Scan for the cell matching the given text and deliver its [x, y] coordinate at center. 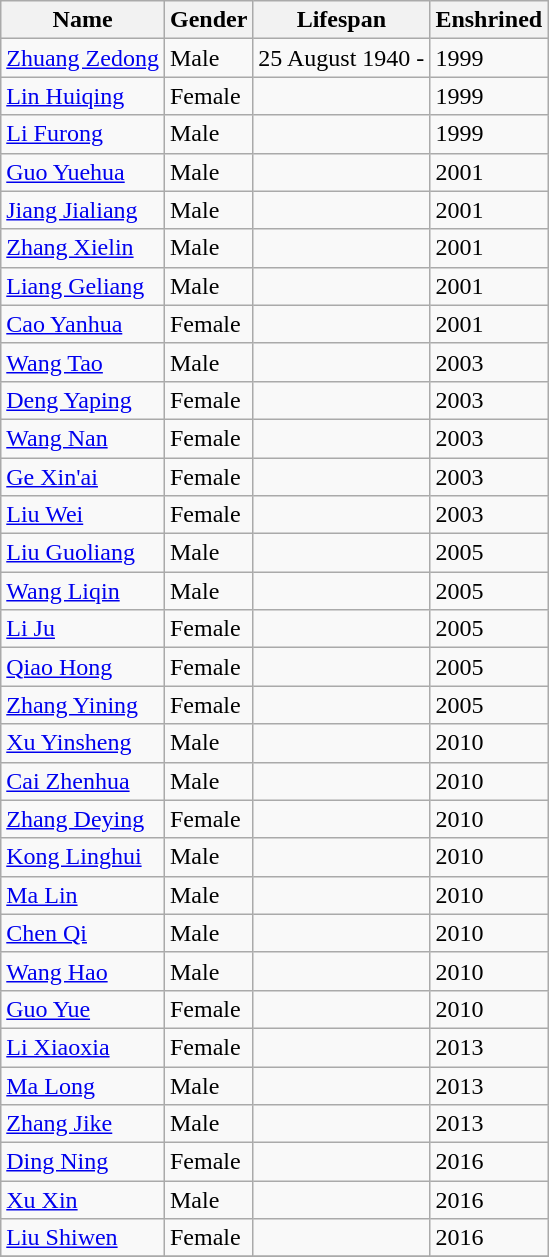
Ma Long [83, 1085]
Lifespan [342, 20]
Gender [208, 20]
Liu Wei [83, 515]
Wang Nan [83, 438]
Wang Tao [83, 362]
Xu Yinsheng [83, 743]
Zhuang Zedong [83, 58]
Li Ju [83, 629]
Guo Yuehua [83, 172]
Ding Ning [83, 1162]
Liu Guoliang [83, 553]
Ge Xin'ai [83, 477]
Liang Geliang [83, 286]
Lin Huiqing [83, 96]
Wang Liqin [83, 591]
Cao Yanhua [83, 324]
Xu Xin [83, 1200]
Cai Zhenhua [83, 781]
Enshrined [489, 20]
Zhang Xielin [83, 248]
25 August 1940 - [342, 58]
Kong Linghui [83, 857]
Zhang Yining [83, 705]
Zhang Jike [83, 1124]
Zhang Deying [83, 819]
Li Furong [83, 134]
Jiang Jialiang [83, 210]
Deng Yaping [83, 400]
Name [83, 20]
Ma Lin [83, 895]
Liu Shiwen [83, 1238]
Guo Yue [83, 1009]
Qiao Hong [83, 667]
Li Xiaoxia [83, 1047]
Chen Qi [83, 933]
Wang Hao [83, 971]
